Output the [x, y] coordinate of the center of the cell containing the given text.  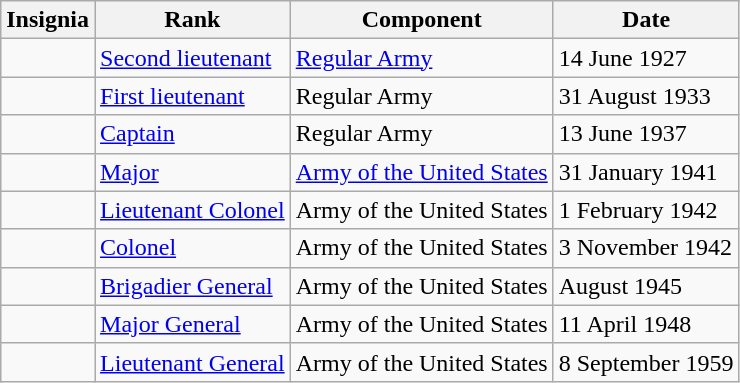
Lieutenant General [193, 362]
1 February 1942 [646, 210]
14 June 1927 [646, 58]
Colonel [193, 248]
Date [646, 20]
Rank [193, 20]
Insignia [48, 20]
Major General [193, 324]
Component [422, 20]
31 August 1933 [646, 96]
31 January 1941 [646, 172]
August 1945 [646, 286]
8 September 1959 [646, 362]
Brigadier General [193, 286]
Captain [193, 134]
11 April 1948 [646, 324]
Second lieutenant [193, 58]
3 November 1942 [646, 248]
13 June 1937 [646, 134]
Lieutenant Colonel [193, 210]
Major [193, 172]
First lieutenant [193, 96]
